Identify which cell holds the provided text, then report its [x, y] central coordinate. 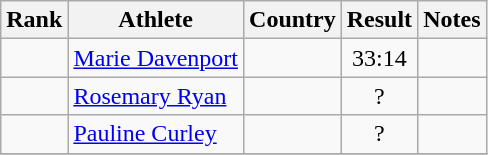
Country [293, 20]
Rosemary Ryan [156, 96]
Athlete [156, 20]
Result [379, 20]
Marie Davenport [156, 58]
Rank [34, 20]
Pauline Curley [156, 134]
33:14 [379, 58]
Notes [452, 20]
